Scan for the cell matching the given text and deliver its (X, Y) coordinate at center. 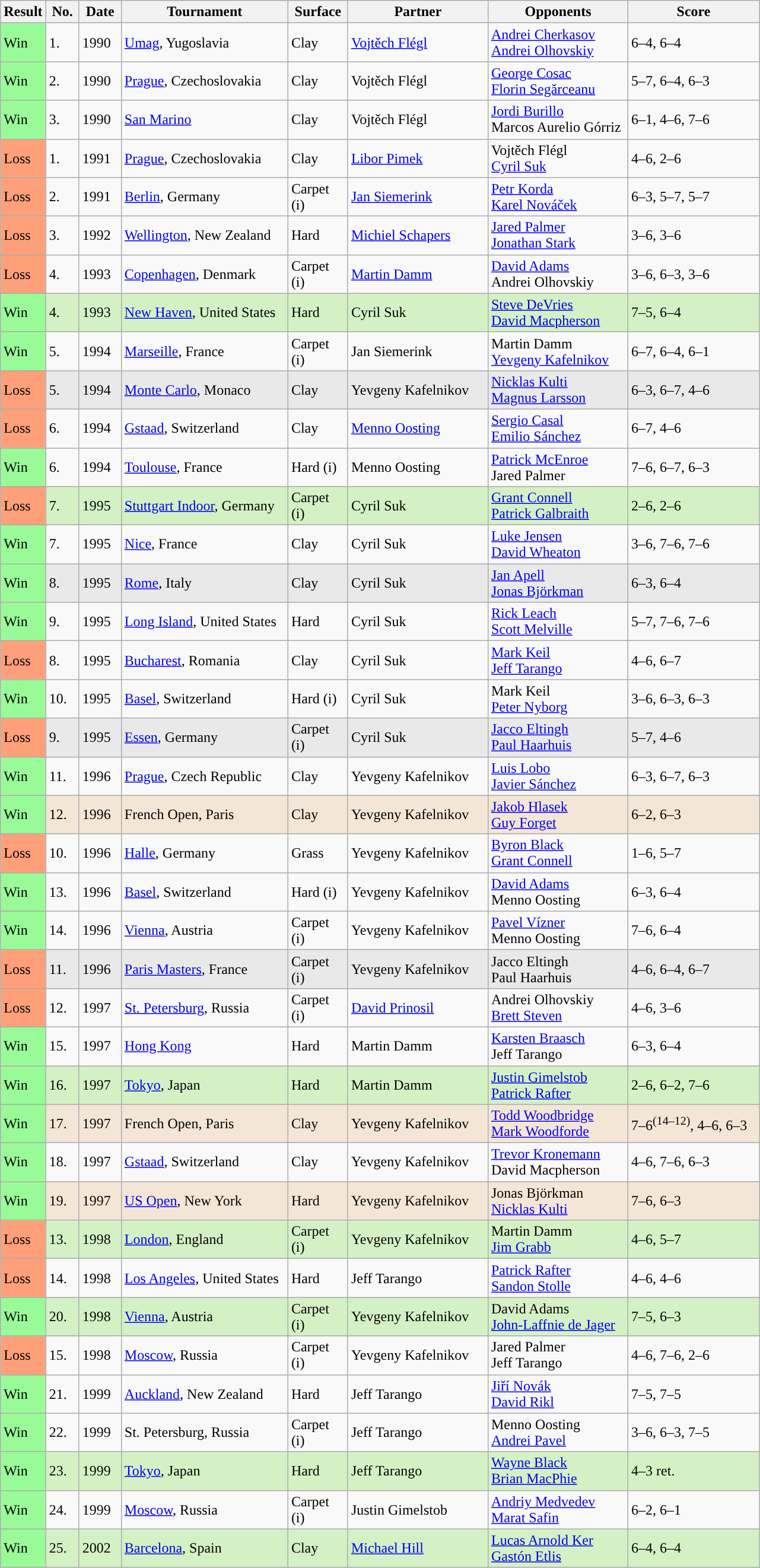
Opponents (558, 12)
4–6, 6–7 (694, 660)
Hong Kong (204, 1046)
Martin Damm Jim Grabb (558, 1239)
Barcelona, Spain (204, 1548)
3–6, 6–3, 3–6 (694, 274)
David Prinosil (418, 1008)
Libor Pimek (418, 158)
Jordi Burillo Marcos Aurelio Górriz (558, 120)
6–3, 6–7, 6–3 (694, 776)
Luis Lobo Javier Sánchez (558, 776)
Prague, Czech Republic (204, 776)
7–6, 6–4 (694, 931)
Jared Palmer Jonathan Stark (558, 235)
Rick Leach Scott Melville (558, 622)
London, England (204, 1239)
Bucharest, Romania (204, 660)
6–7, 4–6 (694, 428)
David Adams Andrei Olhovskiy (558, 274)
Justin Gimelstob Patrick Rafter (558, 1085)
3–6, 6–3, 7–5 (694, 1433)
1992 (100, 235)
Berlin, Germany (204, 197)
Jonas Björkman Nicklas Kulti (558, 1201)
Tournament (204, 12)
Toulouse, France (204, 466)
David Adams Menno Oosting (558, 891)
19. (62, 1201)
6–2, 6–1 (694, 1510)
22. (62, 1433)
US Open, New York (204, 1201)
Date (100, 12)
20. (62, 1316)
2002 (100, 1548)
Menno Oosting Andrei Pavel (558, 1433)
3–6, 7–6, 7–6 (694, 545)
4–3 ret. (694, 1471)
5–7, 6–4, 6–3 (694, 81)
Luke Jensen David Wheaton (558, 545)
Todd Woodbridge Mark Woodforde (558, 1124)
Auckland, New Zealand (204, 1394)
4–6, 7–6, 2–6 (694, 1356)
3–6, 3–6 (694, 235)
Justin Gimelstob (418, 1510)
Surface (318, 12)
David Adams John-Laffnie de Jager (558, 1316)
Monte Carlo, Monaco (204, 389)
Mark Keil Peter Nyborg (558, 699)
No. (62, 12)
6–1, 4–6, 7–6 (694, 120)
3–6, 6–3, 6–3 (694, 699)
4–6, 6–4, 6–7 (694, 969)
Essen, Germany (204, 737)
7–5, 7–5 (694, 1394)
New Haven, United States (204, 312)
21. (62, 1394)
Michiel Schapers (418, 235)
George Cosac Florin Segărceanu (558, 81)
4–6, 5–7 (694, 1239)
Wayne Black Brian MacPhie (558, 1471)
Trevor Kronemann David Macpherson (558, 1162)
Karsten Braasch Jeff Tarango (558, 1046)
25. (62, 1548)
Patrick McEnroe Jared Palmer (558, 466)
Byron Black Grant Connell (558, 853)
Sergio Casal Emilio Sánchez (558, 428)
Vojtěch Flégl Cyril Suk (558, 158)
Grant Connell Patrick Galbraith (558, 506)
Martin Damm Yevgeny Kafelnikov (558, 351)
Halle, Germany (204, 853)
Copenhagen, Denmark (204, 274)
16. (62, 1085)
Wellington, New Zealand (204, 235)
6–2, 6–3 (694, 814)
5–7, 4–6 (694, 737)
2–6, 6–2, 7–6 (694, 1085)
Result (23, 12)
5–7, 7–6, 7–6 (694, 622)
4–6, 2–6 (694, 158)
Jan Apell Jonas Björkman (558, 583)
4–6, 7–6, 6–3 (694, 1162)
Los Angeles, United States (204, 1278)
17. (62, 1124)
18. (62, 1162)
San Marino (204, 120)
Jiří Novák David Rikl (558, 1394)
Rome, Italy (204, 583)
Nicklas Kulti Magnus Larsson (558, 389)
6–7, 6–4, 6–1 (694, 351)
Pavel Vízner Menno Oosting (558, 931)
23. (62, 1471)
2–6, 2–6 (694, 506)
4–6, 4–6 (694, 1278)
Michael Hill (418, 1548)
Partner (418, 12)
Stuttgart Indoor, Germany (204, 506)
Patrick Rafter Sandon Stolle (558, 1278)
Nice, France (204, 545)
Paris Masters, France (204, 969)
24. (62, 1510)
Jakob Hlasek Guy Forget (558, 814)
7–6(14–12), 4–6, 6–3 (694, 1124)
Score (694, 12)
4–6, 3–6 (694, 1008)
6–3, 5–7, 5–7 (694, 197)
Umag, Yugoslavia (204, 43)
7–5, 6–3 (694, 1316)
Andrei Olhovskiy Brett Steven (558, 1008)
Marseille, France (204, 351)
7–5, 6–4 (694, 312)
7–6, 6–3 (694, 1201)
Andriy Medvedev Marat Safin (558, 1510)
6–3, 6–7, 4–6 (694, 389)
Lucas Arnold Ker Gastón Etlis (558, 1548)
1–6, 5–7 (694, 853)
Grass (318, 853)
Petr Korda Karel Nováček (558, 197)
Long Island, United States (204, 622)
7–6, 6–7, 6–3 (694, 466)
Mark Keil Jeff Tarango (558, 660)
Andrei Cherkasov Andrei Olhovskiy (558, 43)
Jared Palmer Jeff Tarango (558, 1356)
Steve DeVries David Macpherson (558, 312)
